Extract the (x, y) coordinate from the center of the cell holding the provided text.  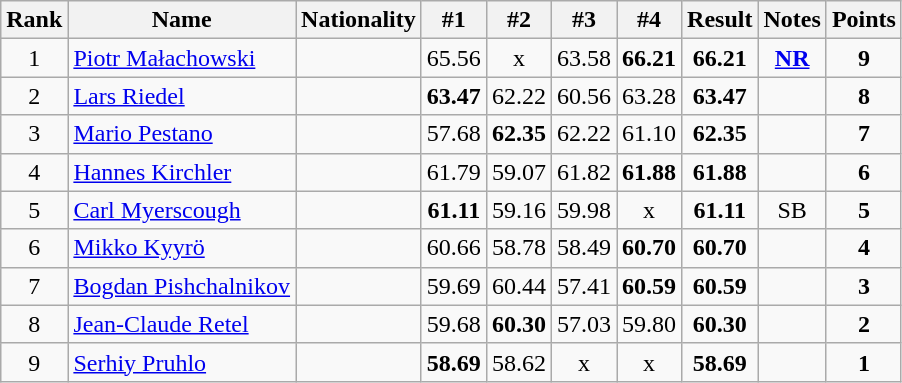
59.69 (454, 286)
Name (182, 20)
Serhiy Pruhlo (182, 362)
63.58 (584, 58)
Bogdan Pishchalnikov (182, 286)
58.49 (584, 248)
SB (792, 210)
Jean-Claude Retel (182, 324)
57.41 (584, 286)
#4 (648, 20)
61.79 (454, 172)
#3 (584, 20)
Mario Pestano (182, 134)
59.16 (518, 210)
59.07 (518, 172)
Mikko Kyyrö (182, 248)
Carl Myerscough (182, 210)
NR (792, 58)
63.28 (648, 96)
61.10 (648, 134)
59.98 (584, 210)
57.68 (454, 134)
59.80 (648, 324)
60.66 (454, 248)
Points (864, 20)
Nationality (359, 20)
59.68 (454, 324)
58.78 (518, 248)
Lars Riedel (182, 96)
Notes (792, 20)
Rank (34, 20)
#2 (518, 20)
61.82 (584, 172)
Hannes Kirchler (182, 172)
#1 (454, 20)
65.56 (454, 58)
60.56 (584, 96)
Piotr Małachowski (182, 58)
Result (720, 20)
60.44 (518, 286)
58.62 (518, 362)
57.03 (584, 324)
